Determine the (X, Y) coordinate at the center of the cell enclosing the given text.  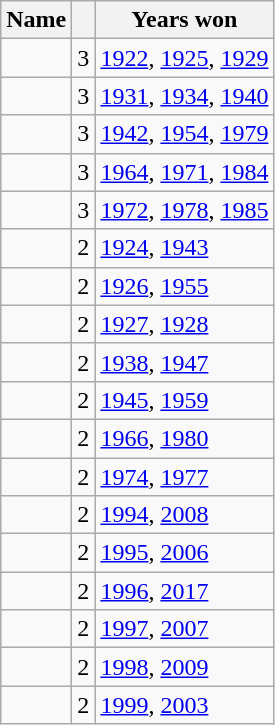
1999, 2003 (184, 705)
1924, 1943 (184, 248)
1938, 1947 (184, 362)
1945, 1959 (184, 400)
1964, 1971, 1984 (184, 172)
Years won (184, 20)
1995, 2006 (184, 553)
1942, 1954, 1979 (184, 134)
Name (36, 20)
1974, 1977 (184, 477)
1926, 1955 (184, 286)
1922, 1925, 1929 (184, 58)
1927, 1928 (184, 324)
1931, 1934, 1940 (184, 96)
1998, 2009 (184, 667)
1996, 2017 (184, 591)
1997, 2007 (184, 629)
1994, 2008 (184, 515)
1972, 1978, 1985 (184, 210)
1966, 1980 (184, 438)
